Capture the cell that displays the provided text and extract its (X, Y) central coordinate. 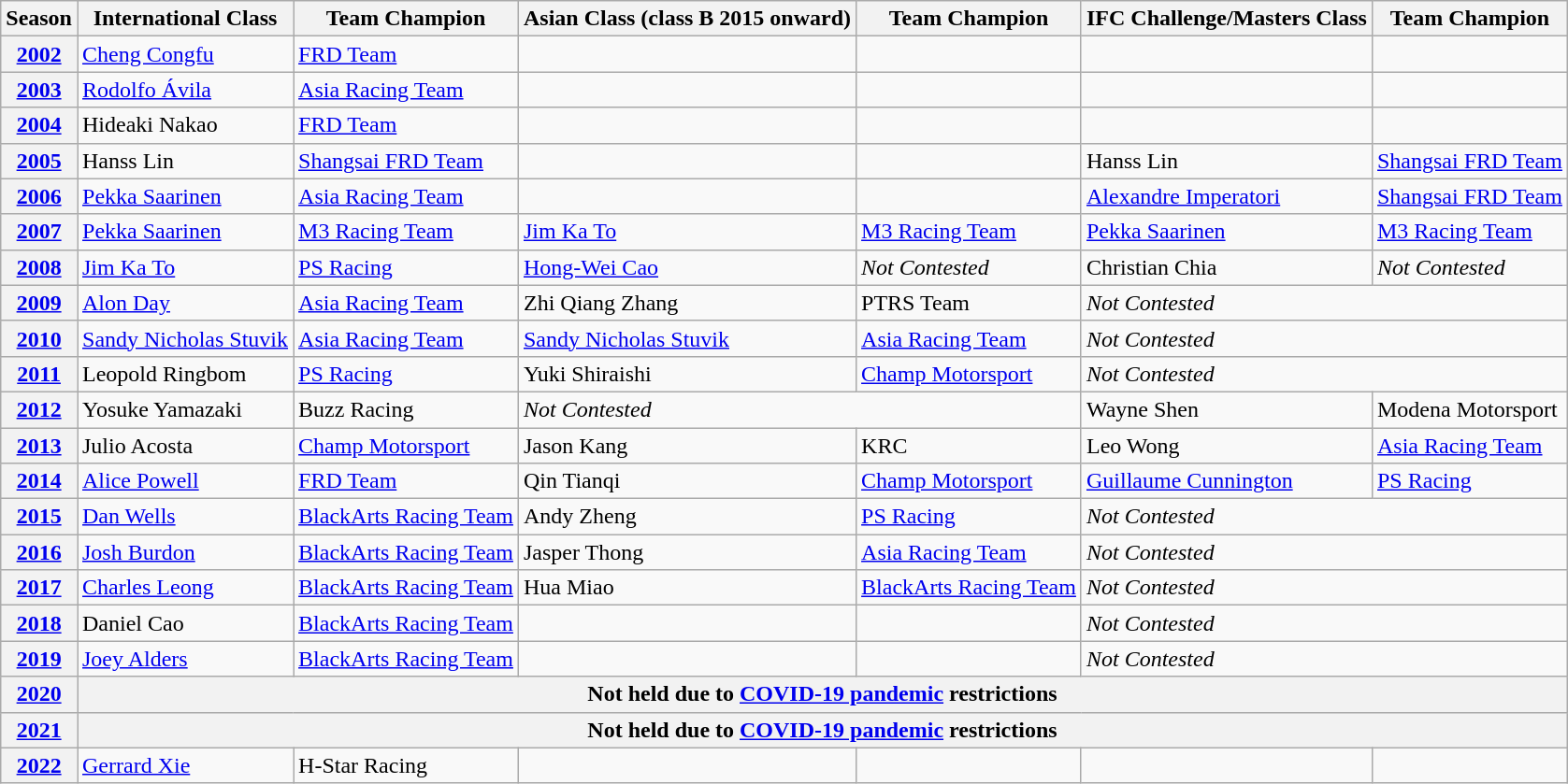
2008 (39, 267)
2018 (39, 623)
Alice Powell (185, 481)
Asian Class (class B 2015 onward) (686, 19)
2010 (39, 338)
Hua Miao (686, 588)
Josh Burdon (185, 552)
Christian Chia (1227, 267)
2016 (39, 552)
2013 (39, 446)
Jason Kang (686, 446)
International Class (185, 19)
Yosuke Yamazaki (185, 409)
Modena Motorsport (1470, 409)
Andy Zheng (686, 517)
2021 (39, 730)
Buzz Racing (406, 409)
H-Star Racing (406, 765)
Gerrard Xie (185, 765)
2019 (39, 659)
Zhi Qiang Zhang (686, 303)
2020 (39, 694)
Hong-Wei Cao (686, 267)
Yuki Shiraishi (686, 374)
Leo Wong (1227, 446)
KRC (969, 446)
Jasper Thong (686, 552)
Season (39, 19)
2006 (39, 196)
2015 (39, 517)
Hideaki Nakao (185, 125)
IFC Challenge/Masters Class (1227, 19)
2022 (39, 765)
Dan Wells (185, 517)
2007 (39, 232)
2003 (39, 90)
Julio Acosta (185, 446)
2014 (39, 481)
2004 (39, 125)
2009 (39, 303)
2005 (39, 161)
2017 (39, 588)
Cheng Congfu (185, 54)
Qin Tianqi (686, 481)
Daniel Cao (185, 623)
Rodolfo Ávila (185, 90)
2011 (39, 374)
PTRS Team (969, 303)
Alexandre Imperatori (1227, 196)
2002 (39, 54)
Joey Alders (185, 659)
2012 (39, 409)
Charles Leong (185, 588)
Wayne Shen (1227, 409)
Leopold Ringbom (185, 374)
Guillaume Cunnington (1227, 481)
Alon Day (185, 303)
